Extract the [X, Y] coordinate from the center of the cell holding the provided text.  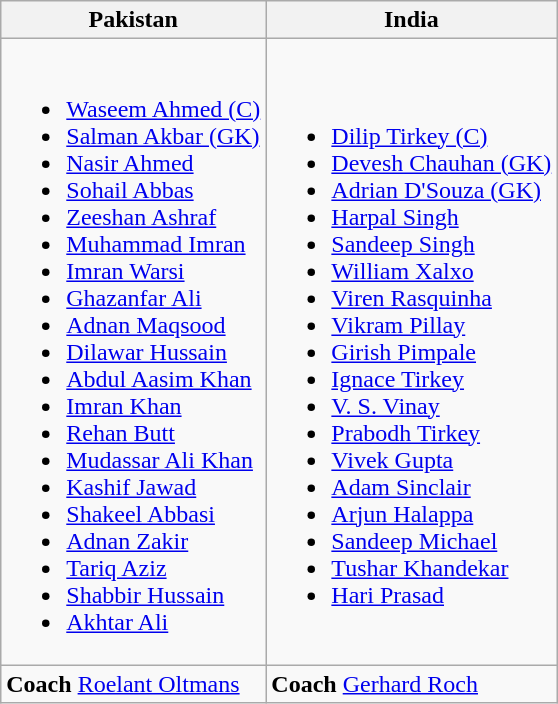
Coach Gerhard Roch [412, 684]
India [412, 20]
Pakistan [134, 20]
Coach Roelant Oltmans [134, 684]
